Find where the given text appears and provide that cell's center as [x, y] coordinate. 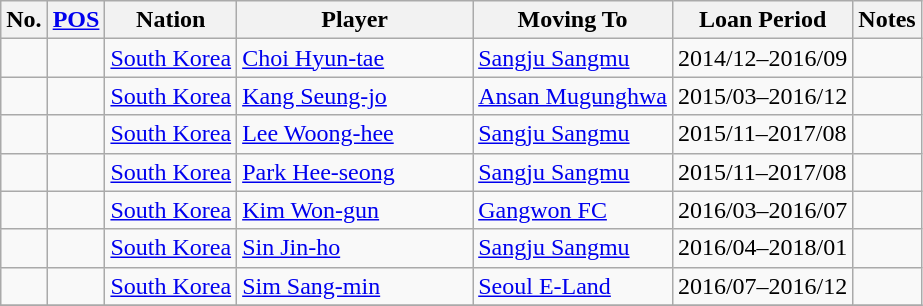
2016/04–2018/01 [762, 248]
2014/12–2016/09 [762, 58]
2016/03–2016/07 [762, 210]
2015/03–2016/12 [762, 96]
Kang Seung-jo [355, 96]
No. [24, 20]
Sin Jin-ho [355, 248]
Player [355, 20]
Sim Sang-min [355, 286]
Loan Period [762, 20]
Seoul E-Land [573, 286]
Kim Won-gun [355, 210]
2016/07–2016/12 [762, 286]
Notes [887, 20]
Gangwon FC [573, 210]
Park Hee-seong [355, 172]
Nation [171, 20]
Lee Woong-hee [355, 134]
Choi Hyun-tae [355, 58]
Moving To [573, 20]
Ansan Mugunghwa [573, 96]
POS [76, 20]
